Extract the (X, Y) coordinate from the center of the cell holding the provided text.  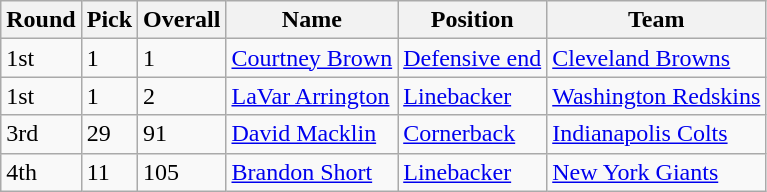
105 (182, 172)
Defensive end (472, 58)
David Macklin (312, 134)
New York Giants (656, 172)
Brandon Short (312, 172)
Indianapolis Colts (656, 134)
Washington Redskins (656, 96)
Pick (109, 20)
Cleveland Browns (656, 58)
Name (312, 20)
4th (41, 172)
Round (41, 20)
Overall (182, 20)
Team (656, 20)
Courtney Brown (312, 58)
3rd (41, 134)
Position (472, 20)
2 (182, 96)
11 (109, 172)
29 (109, 134)
91 (182, 134)
Cornerback (472, 134)
LaVar Arrington (312, 96)
